Locate the cell with the specified text and output its (x, y) center coordinate. 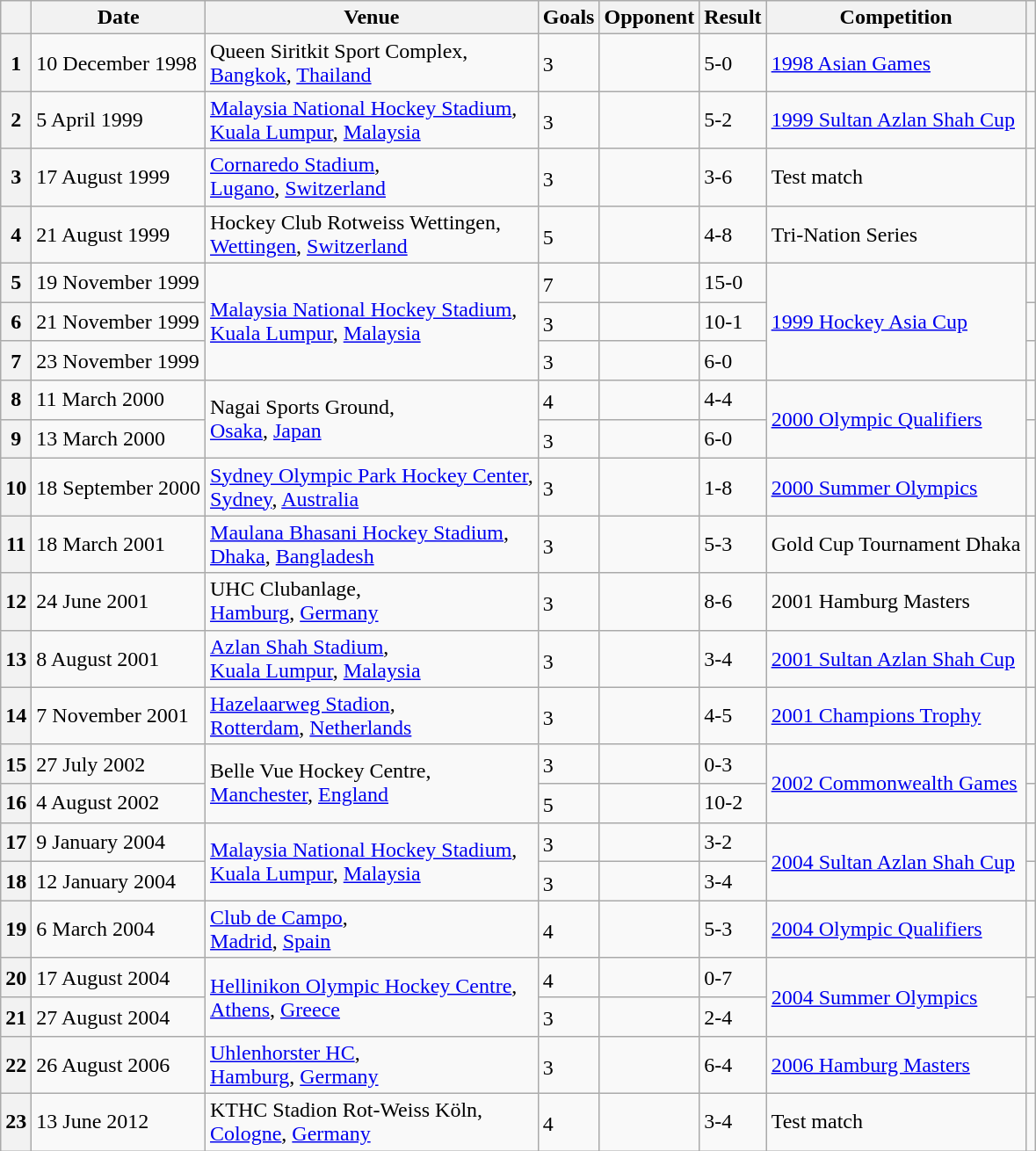
2001 Champions Trophy (896, 715)
12 January 2004 (119, 882)
4 August 2002 (119, 803)
2004 Summer Olympics (896, 996)
Queen Siritkit Sport Complex,Bangkok, Thailand (373, 63)
15 (16, 764)
27 August 2004 (119, 1017)
20 (16, 977)
17 August 2004 (119, 977)
10 (16, 487)
2006 Hamburg Masters (896, 1065)
24 June 2001 (119, 601)
Competition (896, 18)
10-1 (733, 322)
13 (16, 659)
Belle Vue Hockey Centre,Manchester, England (373, 784)
KTHC Stadion Rot-Weiss Köln,Cologne, Germany (373, 1123)
1-8 (733, 487)
10 December 1998 (119, 63)
8 August 2001 (119, 659)
27 July 2002 (119, 764)
19 November 1999 (119, 283)
13 March 2000 (119, 439)
8-6 (733, 601)
8 (16, 401)
Hazelaarweg Stadion,Rotterdam, Netherlands (373, 715)
22 (16, 1065)
5 April 1999 (119, 119)
Uhlenhorster HC,Hamburg, Germany (373, 1065)
4-5 (733, 715)
0-7 (733, 977)
15-0 (733, 283)
Opponent (649, 18)
18 (16, 882)
23 November 1999 (119, 360)
2002 Commonwealth Games (896, 784)
5-0 (733, 63)
10-2 (733, 803)
Date (119, 18)
2000 Olympic Qualifiers (896, 420)
Tri-Nation Series (896, 234)
7 November 2001 (119, 715)
Nagai Sports Ground,Osaka, Japan (373, 420)
Result (733, 18)
Gold Cup Tournament Dhaka (896, 545)
9 January 2004 (119, 842)
2-4 (733, 1017)
18 September 2000 (119, 487)
0-3 (733, 764)
17 August 1999 (119, 177)
Club de Campo,Madrid, Spain (373, 930)
19 (16, 930)
UHC Clubanlage,Hamburg, Germany (373, 601)
3-2 (733, 842)
2001 Sultan Azlan Shah Cup (896, 659)
Hockey Club Rotweiss Wettingen,Wettingen, Switzerland (373, 234)
9 (16, 439)
2 (16, 119)
Cornaredo Stadium,Lugano, Switzerland (373, 177)
23 (16, 1123)
26 August 2006 (119, 1065)
11 March 2000 (119, 401)
Sydney Olympic Park Hockey Center,Sydney, Australia (373, 487)
4-8 (733, 234)
17 (16, 842)
3-6 (733, 177)
Venue (373, 18)
1999 Hockey Asia Cup (896, 322)
16 (16, 803)
12 (16, 601)
21 August 1999 (119, 234)
1 (16, 63)
21 (16, 1017)
1998 Asian Games (896, 63)
2001 Hamburg Masters (896, 601)
Maulana Bhasani Hockey Stadium,Dhaka, Bangladesh (373, 545)
13 June 2012 (119, 1123)
Azlan Shah Stadium,Kuala Lumpur, Malaysia (373, 659)
2000 Summer Olympics (896, 487)
6-4 (733, 1065)
6 (16, 322)
21 November 1999 (119, 322)
5-2 (733, 119)
Hellinikon Olympic Hockey Centre,Athens, Greece (373, 996)
2004 Olympic Qualifiers (896, 930)
2004 Sultan Azlan Shah Cup (896, 861)
11 (16, 545)
6 March 2004 (119, 930)
1999 Sultan Azlan Shah Cup (896, 119)
18 March 2001 (119, 545)
Goals (569, 18)
14 (16, 715)
4-4 (733, 401)
